Output the (X, Y) coordinate of the center of the cell containing the given text.  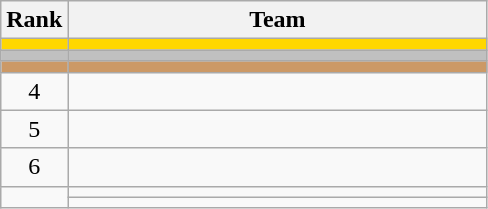
4 (34, 91)
Rank (34, 20)
Team (278, 20)
5 (34, 129)
6 (34, 167)
